Detect which cell encompasses the target text, then output its [x, y] center coordinate. 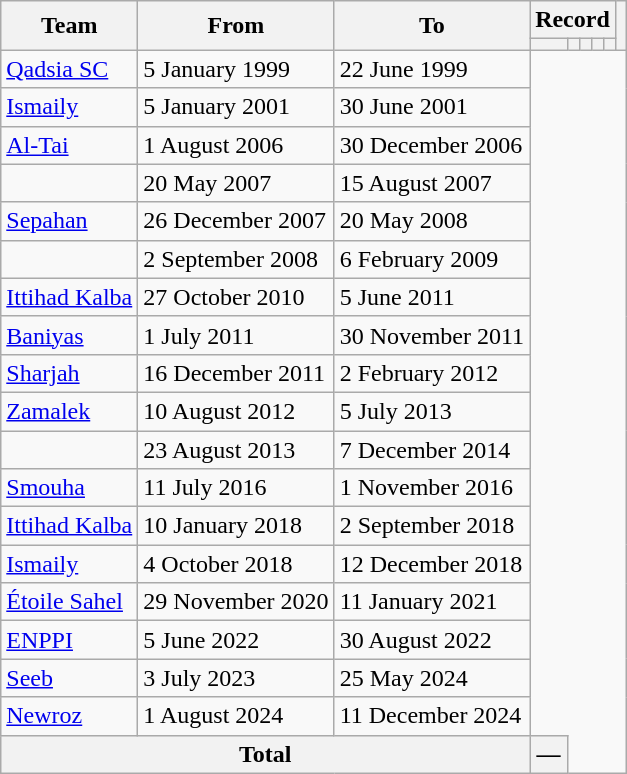
26 December 2007 [236, 221]
Total [266, 754]
29 November 2020 [236, 602]
Seeb [70, 678]
11 July 2016 [236, 488]
12 December 2018 [432, 564]
2 September 2008 [236, 259]
Baniyas [70, 335]
Qadsia SC [70, 69]
30 November 2011 [432, 335]
5 June 2022 [236, 640]
Record [573, 20]
1 August 2006 [236, 145]
Sharjah [70, 373]
15 August 2007 [432, 183]
From [236, 26]
20 May 2007 [236, 183]
10 January 2018 [236, 526]
7 December 2014 [432, 449]
Team [70, 26]
Sepahan [70, 221]
5 January 2001 [236, 107]
11 December 2024 [432, 716]
Newroz [70, 716]
3 July 2023 [236, 678]
30 August 2022 [432, 640]
10 August 2012 [236, 411]
11 January 2021 [432, 602]
2 September 2018 [432, 526]
Al-Tai [70, 145]
1 July 2011 [236, 335]
1 November 2016 [432, 488]
27 October 2010 [236, 297]
To [432, 26]
5 January 1999 [236, 69]
— [549, 754]
Étoile Sahel [70, 602]
1 August 2024 [236, 716]
Smouha [70, 488]
22 June 1999 [432, 69]
30 December 2006 [432, 145]
Zamalek [70, 411]
5 July 2013 [432, 411]
6 February 2009 [432, 259]
2 February 2012 [432, 373]
23 August 2013 [236, 449]
ENPPI [70, 640]
25 May 2024 [432, 678]
4 October 2018 [236, 564]
5 June 2011 [432, 297]
30 June 2001 [432, 107]
16 December 2011 [236, 373]
20 May 2008 [432, 221]
